Find where the given text appears and provide that cell's center as [x, y] coordinate. 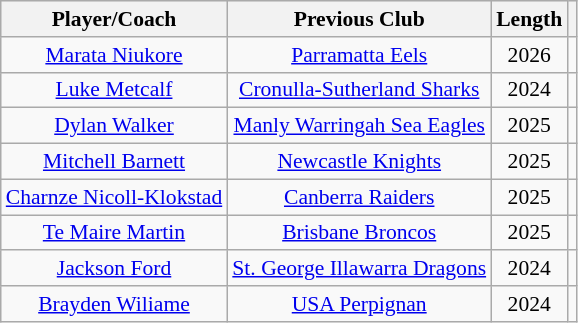
Parramatta Eels [359, 55]
St. George Illawarra Dragons [359, 269]
2026 [529, 55]
Canberra Raiders [359, 197]
USA Perpignan [359, 304]
Brisbane Broncos [359, 233]
Marata Niukore [114, 55]
Length [529, 19]
Dylan Walker [114, 126]
Mitchell Barnett [114, 162]
Previous Club [359, 19]
Brayden Wiliame [114, 304]
Luke Metcalf [114, 90]
Cronulla-Sutherland Sharks [359, 90]
Jackson Ford [114, 269]
Te Maire Martin [114, 233]
Player/Coach [114, 19]
Charnze Nicoll-Klokstad [114, 197]
Newcastle Knights [359, 162]
Manly Warringah Sea Eagles [359, 126]
